Provide the [X, Y] coordinate of the cell's center where the given text is located.  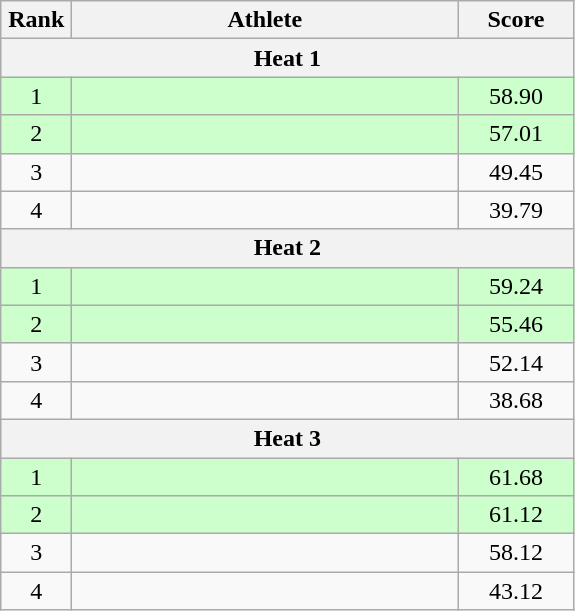
39.79 [516, 210]
43.12 [516, 591]
58.90 [516, 96]
Heat 1 [288, 58]
38.68 [516, 400]
55.46 [516, 324]
Athlete [265, 20]
58.12 [516, 553]
Heat 3 [288, 438]
57.01 [516, 134]
Heat 2 [288, 248]
61.12 [516, 515]
52.14 [516, 362]
61.68 [516, 477]
59.24 [516, 286]
Rank [36, 20]
Score [516, 20]
49.45 [516, 172]
